Return the (X, Y) coordinate for the center point of the cell that contains the specified text.  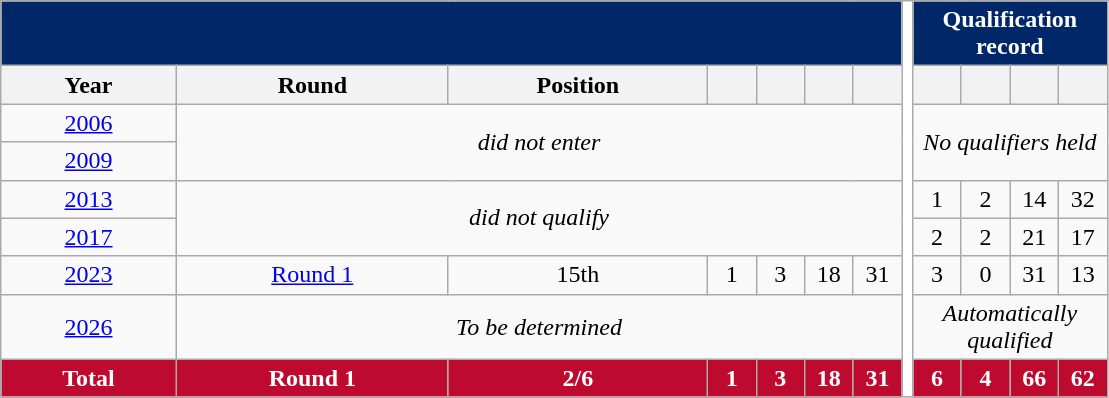
2009 (89, 161)
15th (578, 275)
did not enter (538, 142)
14 (1034, 199)
6 (938, 378)
2/6 (578, 378)
0 (986, 275)
21 (1034, 237)
66 (1034, 378)
Year (89, 85)
Round (312, 85)
Qualification record (1010, 34)
Total (89, 378)
4 (986, 378)
2017 (89, 237)
No qualifiers held (1010, 142)
2026 (89, 326)
13 (1082, 275)
62 (1082, 378)
17 (1082, 237)
2006 (89, 123)
Position (578, 85)
To be determined (538, 326)
32 (1082, 199)
did not qualify (538, 218)
2013 (89, 199)
2023 (89, 275)
Automatically qualified (1010, 326)
